Pinpoint the cell where the given text exists, returning its [x, y] midpoint coordinate. 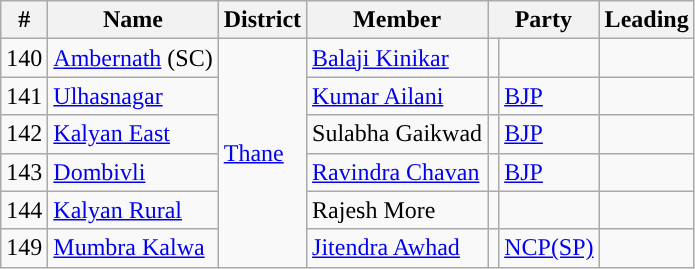
Kalyan Rural [133, 210]
149 [24, 248]
Jitendra Awhad [398, 248]
Leading [646, 20]
Member [398, 20]
142 [24, 134]
Ambernath (SC) [133, 58]
140 [24, 58]
NCP(SP) [549, 248]
143 [24, 172]
Dombivli [133, 172]
# [24, 20]
Name [133, 20]
Mumbra Kalwa [133, 248]
141 [24, 96]
Ulhasnagar [133, 96]
Thane [262, 153]
Kalyan East [133, 134]
Party [544, 20]
Balaji Kinikar [398, 58]
Kumar Ailani [398, 96]
Ravindra Chavan [398, 172]
Rajesh More [398, 210]
District [262, 20]
144 [24, 210]
Sulabha Gaikwad [398, 134]
